Provide the [X, Y] coordinate of the cell's center where the given text is located.  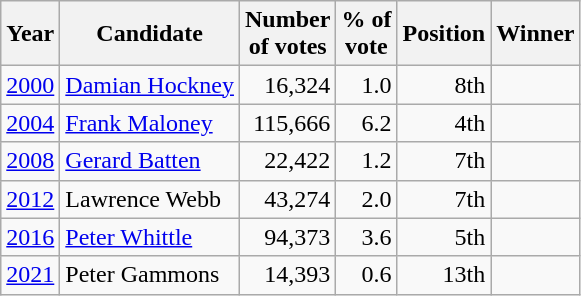
% ofvote [366, 34]
Lawrence Webb [150, 199]
Gerard Batten [150, 161]
Numberof votes [287, 34]
2000 [30, 85]
2021 [30, 275]
Peter Whittle [150, 237]
Peter Gammons [150, 275]
Candidate [150, 34]
8th [444, 85]
2004 [30, 123]
94,373 [287, 237]
Frank Maloney [150, 123]
13th [444, 275]
Position [444, 34]
43,274 [287, 199]
1.0 [366, 85]
Damian Hockney [150, 85]
115,666 [287, 123]
22,422 [287, 161]
3.6 [366, 237]
Winner [536, 34]
14,393 [287, 275]
16,324 [287, 85]
2008 [30, 161]
2012 [30, 199]
5th [444, 237]
6.2 [366, 123]
4th [444, 123]
2.0 [366, 199]
2016 [30, 237]
0.6 [366, 275]
Year [30, 34]
1.2 [366, 161]
